Find where the given text appears and provide that cell's center as [x, y] coordinate. 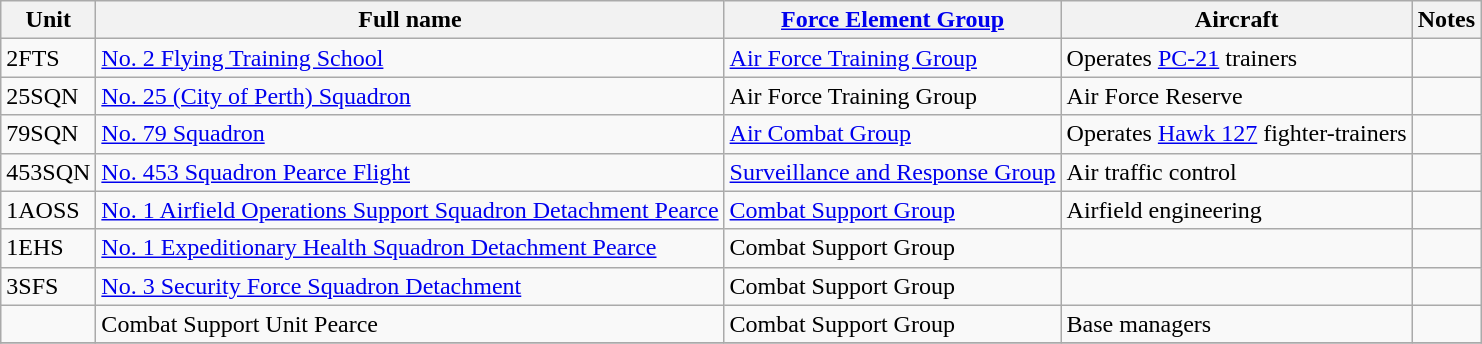
Airfield engineering [1236, 210]
1EHS [48, 248]
Operates Hawk 127 fighter-trainers [1236, 134]
Combat Support Unit Pearce [410, 324]
Aircraft [1236, 20]
1AOSS [48, 210]
No. 1 Airfield Operations Support Squadron Detachment Pearce [410, 210]
No. 3 Security Force Squadron Detachment [410, 286]
453SQN [48, 172]
25SQN [48, 96]
Unit [48, 20]
Surveillance and Response Group [892, 172]
No. 25 (City of Perth) Squadron [410, 96]
Notes [1446, 20]
Full name [410, 20]
No. 79 Squadron [410, 134]
Air Force Reserve [1236, 96]
No. 453 Squadron Pearce Flight [410, 172]
Base managers [1236, 324]
Air traffic control [1236, 172]
No. 2 Flying Training School [410, 58]
Force Element Group [892, 20]
2FTS [48, 58]
No. 1 Expeditionary Health Squadron Detachment Pearce [410, 248]
3SFS [48, 286]
79SQN [48, 134]
Air Combat Group [892, 134]
Operates PC-21 trainers [1236, 58]
